Provide the [X, Y] coordinate of the cell's center where the given text is located.  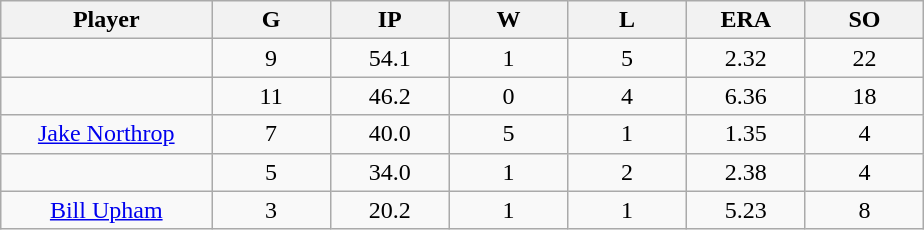
L [628, 20]
9 [272, 58]
Bill Upham [106, 210]
5.23 [746, 210]
2.32 [746, 58]
8 [864, 210]
6.36 [746, 96]
40.0 [390, 134]
22 [864, 58]
11 [272, 96]
18 [864, 96]
0 [508, 96]
Jake Northrop [106, 134]
ERA [746, 20]
46.2 [390, 96]
Player [106, 20]
54.1 [390, 58]
3 [272, 210]
W [508, 20]
2.38 [746, 172]
1.35 [746, 134]
7 [272, 134]
G [272, 20]
IP [390, 20]
2 [628, 172]
20.2 [390, 210]
34.0 [390, 172]
SO [864, 20]
